Determine the [x, y] coordinate at the center of the cell enclosing the given text.  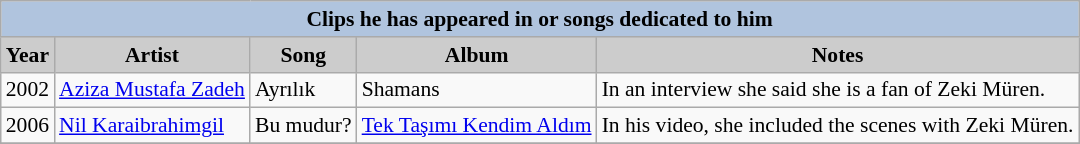
Notes [838, 55]
Artist [152, 55]
Tek Taşımı Kendim Aldım [477, 126]
2006 [28, 126]
Ayrılık [304, 90]
2002 [28, 90]
Clips he has appeared in or songs dedicated to him [540, 19]
In an interview she said she is a fan of Zeki Müren. [838, 90]
Year [28, 55]
Nil Karaibrahimgil [152, 126]
Aziza Mustafa Zadeh [152, 90]
Shamans [477, 90]
Album [477, 55]
Song [304, 55]
In his video, she included the scenes with Zeki Müren. [838, 126]
Bu mudur? [304, 126]
